Locate the cell with the specified text and output its [X, Y] center coordinate. 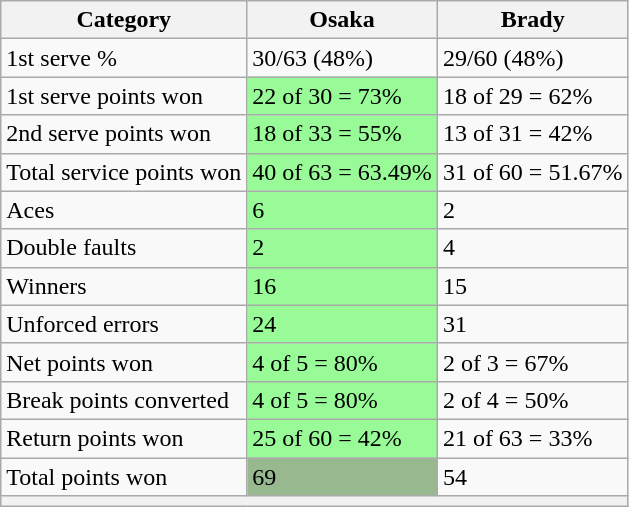
Aces [124, 210]
13 of 31 = 42% [532, 134]
22 of 30 = 73% [342, 96]
2 of 4 = 50% [532, 400]
Double faults [124, 248]
54 [532, 477]
31 of 60 = 51.67% [532, 172]
1st serve points won [124, 96]
4 [532, 248]
2nd serve points won [124, 134]
30/63 (48%) [342, 58]
25 of 60 = 42% [342, 438]
Winners [124, 286]
2 of 3 = 67% [532, 362]
18 of 33 = 55% [342, 134]
Total points won [124, 477]
Brady [532, 20]
29/60 (48%) [532, 58]
15 [532, 286]
Total service points won [124, 172]
Osaka [342, 20]
Unforced errors [124, 324]
40 of 63 = 63.49% [342, 172]
31 [532, 324]
Break points converted [124, 400]
Category [124, 20]
Return points won [124, 438]
69 [342, 477]
24 [342, 324]
Net points won [124, 362]
6 [342, 210]
1st serve % [124, 58]
21 of 63 = 33% [532, 438]
18 of 29 = 62% [532, 96]
16 [342, 286]
